Pinpoint the cell where the given text exists, returning its (X, Y) midpoint coordinate. 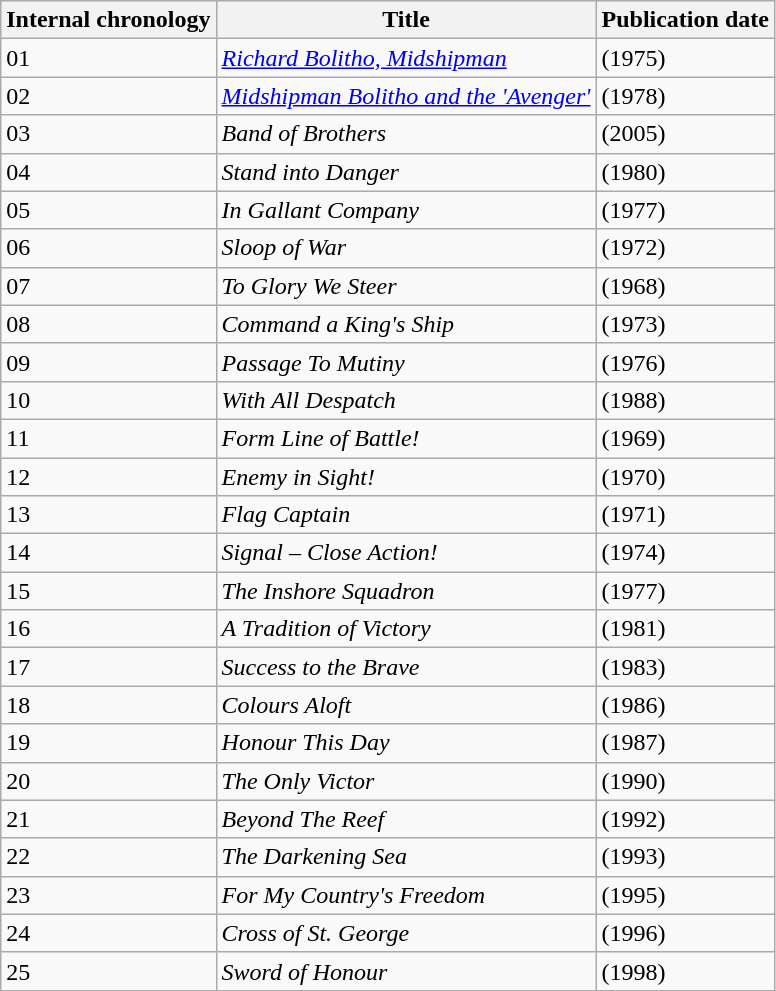
Passage To Mutiny (406, 362)
06 (108, 248)
Signal – Close Action! (406, 553)
(1981) (685, 629)
10 (108, 400)
16 (108, 629)
(1986) (685, 705)
(1974) (685, 553)
12 (108, 477)
Sloop of War (406, 248)
02 (108, 96)
(1993) (685, 857)
(1990) (685, 781)
(1998) (685, 971)
Sword of Honour (406, 971)
(1992) (685, 819)
Midshipman Bolitho and the 'Avenger' (406, 96)
20 (108, 781)
Command a King's Ship (406, 324)
(1988) (685, 400)
In Gallant Company (406, 210)
Richard Bolitho, Midshipman (406, 58)
The Inshore Squadron (406, 591)
23 (108, 895)
Internal chronology (108, 20)
(1975) (685, 58)
(1968) (685, 286)
The Darkening Sea (406, 857)
03 (108, 134)
Success to the Brave (406, 667)
14 (108, 553)
(1983) (685, 667)
(1970) (685, 477)
(2005) (685, 134)
(1980) (685, 172)
22 (108, 857)
17 (108, 667)
(1995) (685, 895)
25 (108, 971)
(1976) (685, 362)
(1978) (685, 96)
Form Line of Battle! (406, 438)
Band of Brothers (406, 134)
Publication date (685, 20)
08 (108, 324)
04 (108, 172)
Flag Captain (406, 515)
Stand into Danger (406, 172)
(1973) (685, 324)
15 (108, 591)
Beyond The Reef (406, 819)
(1996) (685, 933)
The Only Victor (406, 781)
(1972) (685, 248)
Colours Aloft (406, 705)
21 (108, 819)
(1969) (685, 438)
05 (108, 210)
(1987) (685, 743)
Honour This Day (406, 743)
Title (406, 20)
24 (108, 933)
18 (108, 705)
09 (108, 362)
11 (108, 438)
With All Despatch (406, 400)
01 (108, 58)
19 (108, 743)
07 (108, 286)
13 (108, 515)
Enemy in Sight! (406, 477)
To Glory We Steer (406, 286)
(1971) (685, 515)
Cross of St. George (406, 933)
For My Country's Freedom (406, 895)
A Tradition of Victory (406, 629)
